Identify which cell holds the provided text, then report its (x, y) central coordinate. 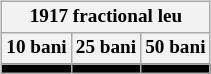
1917 fractional leu (106, 17)
10 bani (36, 49)
50 bani (176, 49)
25 bani (106, 49)
